Capture the cell that displays the provided text and extract its (x, y) central coordinate. 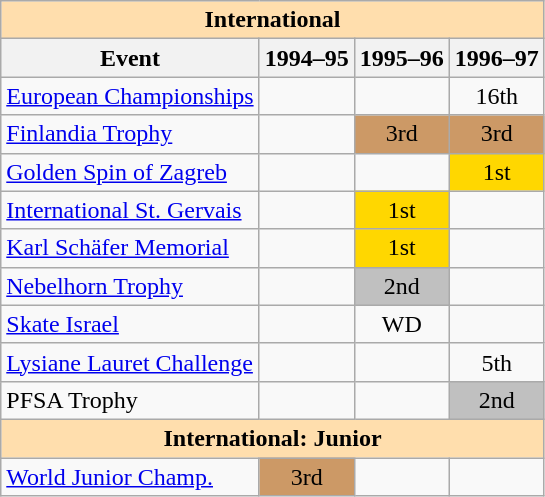
1994–95 (306, 58)
16th (496, 96)
Karl Schäfer Memorial (130, 248)
World Junior Champ. (130, 477)
Skate Israel (130, 324)
WD (402, 324)
Nebelhorn Trophy (130, 286)
1996–97 (496, 58)
5th (496, 362)
1995–96 (402, 58)
International St. Gervais (130, 210)
Golden Spin of Zagreb (130, 172)
Finlandia Trophy (130, 134)
International (273, 20)
International: Junior (273, 438)
European Championships (130, 96)
Event (130, 58)
PFSA Trophy (130, 400)
Lysiane Lauret Challenge (130, 362)
